Return [X, Y] of the center of cell containing provided text 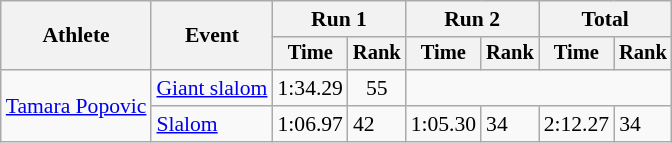
1:06.97 [310, 124]
1:34.29 [310, 88]
Run 2 [472, 19]
42 [377, 124]
1:05.30 [444, 124]
Event [212, 36]
Athlete [76, 36]
2:12.27 [576, 124]
Total [606, 19]
Slalom [212, 124]
Giant slalom [212, 88]
Run 1 [338, 19]
55 [377, 88]
Tamara Popovic [76, 106]
